Pinpoint the cell where the given text exists, returning its [X, Y] midpoint coordinate. 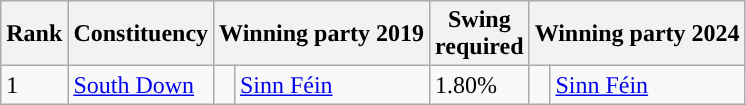
Winning party 2019 [322, 34]
Constituency [141, 34]
Rank [34, 34]
Winning party 2024 [637, 34]
South Down [141, 85]
1.80% [480, 85]
Swing required [480, 34]
1 [34, 85]
